Pinpoint the cell where the given text exists, returning its [X, Y] midpoint coordinate. 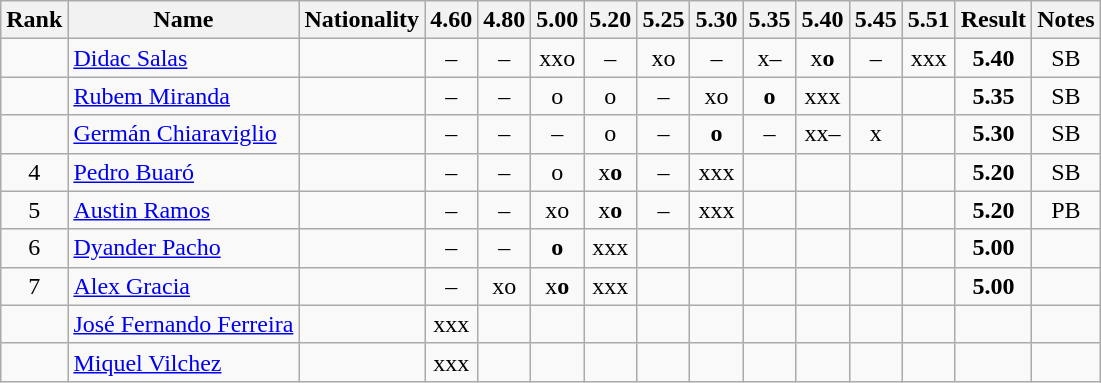
Germán Chiaraviglio [184, 134]
Nationality [362, 20]
4.60 [452, 20]
Miquel Vilchez [184, 362]
Didac Salas [184, 58]
Rubem Miranda [184, 96]
4 [34, 172]
xxo [558, 58]
x [876, 134]
6 [34, 248]
Rank [34, 20]
7 [34, 286]
Result [993, 20]
xx– [822, 134]
PB [1066, 210]
5.51 [928, 20]
Dyander Pacho [184, 248]
José Fernando Ferreira [184, 324]
5 [34, 210]
Name [184, 20]
Austin Ramos [184, 210]
4.80 [504, 20]
x– [770, 58]
Alex Gracia [184, 286]
Notes [1066, 20]
5.25 [664, 20]
5.45 [876, 20]
Pedro Buaró [184, 172]
